Search for the cell housing the specified text and yield its (X, Y) center coordinate. 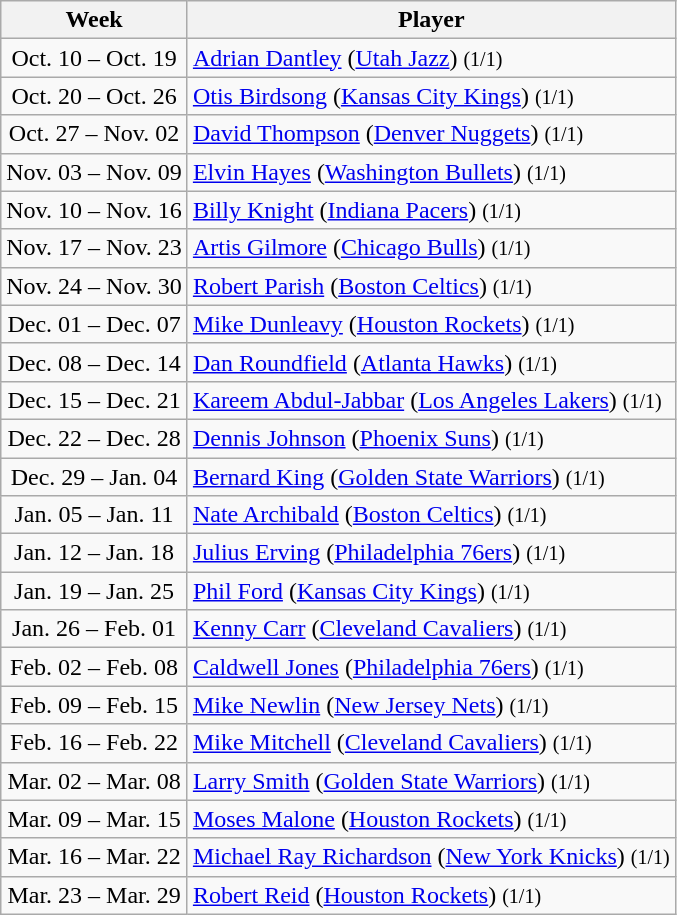
Mar. 23 – Mar. 29 (94, 895)
Robert Reid (Houston Rockets) (1/1) (431, 895)
Jan. 05 – Jan. 11 (94, 515)
Jan. 12 – Jan. 18 (94, 553)
Feb. 02 – Feb. 08 (94, 667)
Dec. 01 – Dec. 07 (94, 324)
Michael Ray Richardson (New York Knicks) (1/1) (431, 857)
Julius Erving (Philadelphia 76ers) (1/1) (431, 553)
Jan. 26 – Feb. 01 (94, 629)
Billy Knight (Indiana Pacers) (1/1) (431, 210)
Mike Newlin (New Jersey Nets) (1/1) (431, 705)
Moses Malone (Houston Rockets) (1/1) (431, 819)
Dec. 29 – Jan. 04 (94, 477)
Kareem Abdul-Jabbar (Los Angeles Lakers) (1/1) (431, 400)
Kenny Carr (Cleveland Cavaliers) (1/1) (431, 629)
Oct. 27 – Nov. 02 (94, 134)
Bernard King (Golden State Warriors) (1/1) (431, 477)
Caldwell Jones (Philadelphia 76ers) (1/1) (431, 667)
Dennis Johnson (Phoenix Suns) (1/1) (431, 438)
Nov. 03 – Nov. 09 (94, 172)
Nate Archibald (Boston Celtics) (1/1) (431, 515)
Jan. 19 – Jan. 25 (94, 591)
Artis Gilmore (Chicago Bulls) (1/1) (431, 248)
Nov. 24 – Nov. 30 (94, 286)
Mar. 09 – Mar. 15 (94, 819)
Feb. 09 – Feb. 15 (94, 705)
Dan Roundfield (Atlanta Hawks) (1/1) (431, 362)
Phil Ford (Kansas City Kings) (1/1) (431, 591)
Mike Mitchell (Cleveland Cavaliers) (1/1) (431, 743)
Nov. 17 – Nov. 23 (94, 248)
Week (94, 20)
David Thompson (Denver Nuggets) (1/1) (431, 134)
Feb. 16 – Feb. 22 (94, 743)
Mar. 02 – Mar. 08 (94, 781)
Otis Birdsong (Kansas City Kings) (1/1) (431, 96)
Mar. 16 – Mar. 22 (94, 857)
Oct. 10 – Oct. 19 (94, 58)
Dec. 15 – Dec. 21 (94, 400)
Oct. 20 – Oct. 26 (94, 96)
Dec. 08 – Dec. 14 (94, 362)
Elvin Hayes (Washington Bullets) (1/1) (431, 172)
Robert Parish (Boston Celtics) (1/1) (431, 286)
Larry Smith (Golden State Warriors) (1/1) (431, 781)
Mike Dunleavy (Houston Rockets) (1/1) (431, 324)
Player (431, 20)
Dec. 22 – Dec. 28 (94, 438)
Nov. 10 – Nov. 16 (94, 210)
Adrian Dantley (Utah Jazz) (1/1) (431, 58)
